Return (X, Y) of the center of cell containing provided text 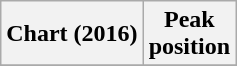
Peakposition (189, 34)
Chart (2016) (72, 34)
